Return the [X, Y] coordinate for the center point of the cell that contains the specified text.  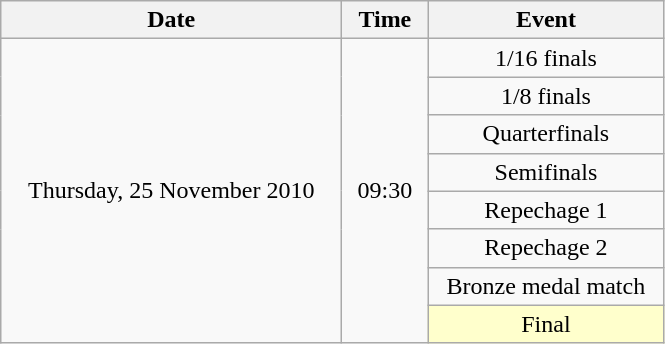
Repechage 1 [546, 210]
Final [546, 324]
Bronze medal match [546, 286]
Thursday, 25 November 2010 [172, 191]
Repechage 2 [546, 248]
Time [385, 20]
Quarterfinals [546, 134]
Event [546, 20]
1/8 finals [546, 96]
Date [172, 20]
1/16 finals [546, 58]
09:30 [385, 191]
Semifinals [546, 172]
